Locate the cell with the specified text and output its (X, Y) center coordinate. 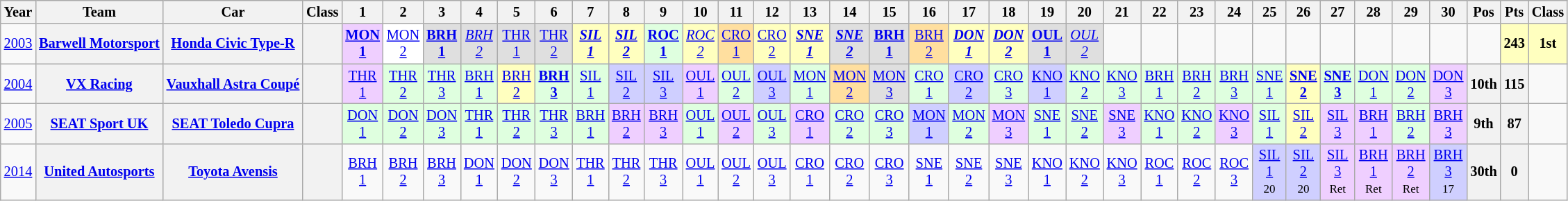
10th (1483, 84)
19 (1047, 12)
10 (701, 12)
5 (517, 12)
Honda Civic Type-R (233, 44)
Team (99, 12)
SEAT Sport UK (99, 123)
243 (1515, 44)
30th (1483, 172)
VX Racing (99, 84)
ROC3 (1234, 172)
30 (1449, 12)
11 (736, 12)
9 (664, 12)
115 (1515, 84)
15 (889, 12)
2014 (18, 172)
Year (18, 12)
2 (403, 12)
BRH317 (1449, 172)
26 (1303, 12)
29 (1411, 12)
12 (772, 12)
SIL220 (1303, 172)
13 (810, 12)
1 (362, 12)
22 (1160, 12)
United Autosports (99, 172)
8 (626, 12)
2005 (18, 123)
Vauxhall Astra Coupé (233, 84)
23 (1196, 12)
BRH1Ret (1374, 172)
18 (1008, 12)
6 (554, 12)
SEAT Toledo Cupra (233, 123)
3 (442, 12)
17 (968, 12)
27 (1337, 12)
14 (850, 12)
87 (1515, 123)
Pos (1483, 12)
0 (1515, 172)
SIL3Ret (1337, 172)
Toyota Avensis (233, 172)
1st (1548, 44)
16 (929, 12)
20 (1085, 12)
2003 (18, 44)
Car (233, 12)
25 (1269, 12)
24 (1234, 12)
7 (591, 12)
Barwell Motorsport (99, 44)
28 (1374, 12)
21 (1122, 12)
4 (479, 12)
9th (1483, 123)
SIL120 (1269, 172)
BRH2Ret (1411, 172)
2004 (18, 84)
Pts (1515, 12)
